Find where the given text appears and provide that cell's center as (X, Y) coordinate. 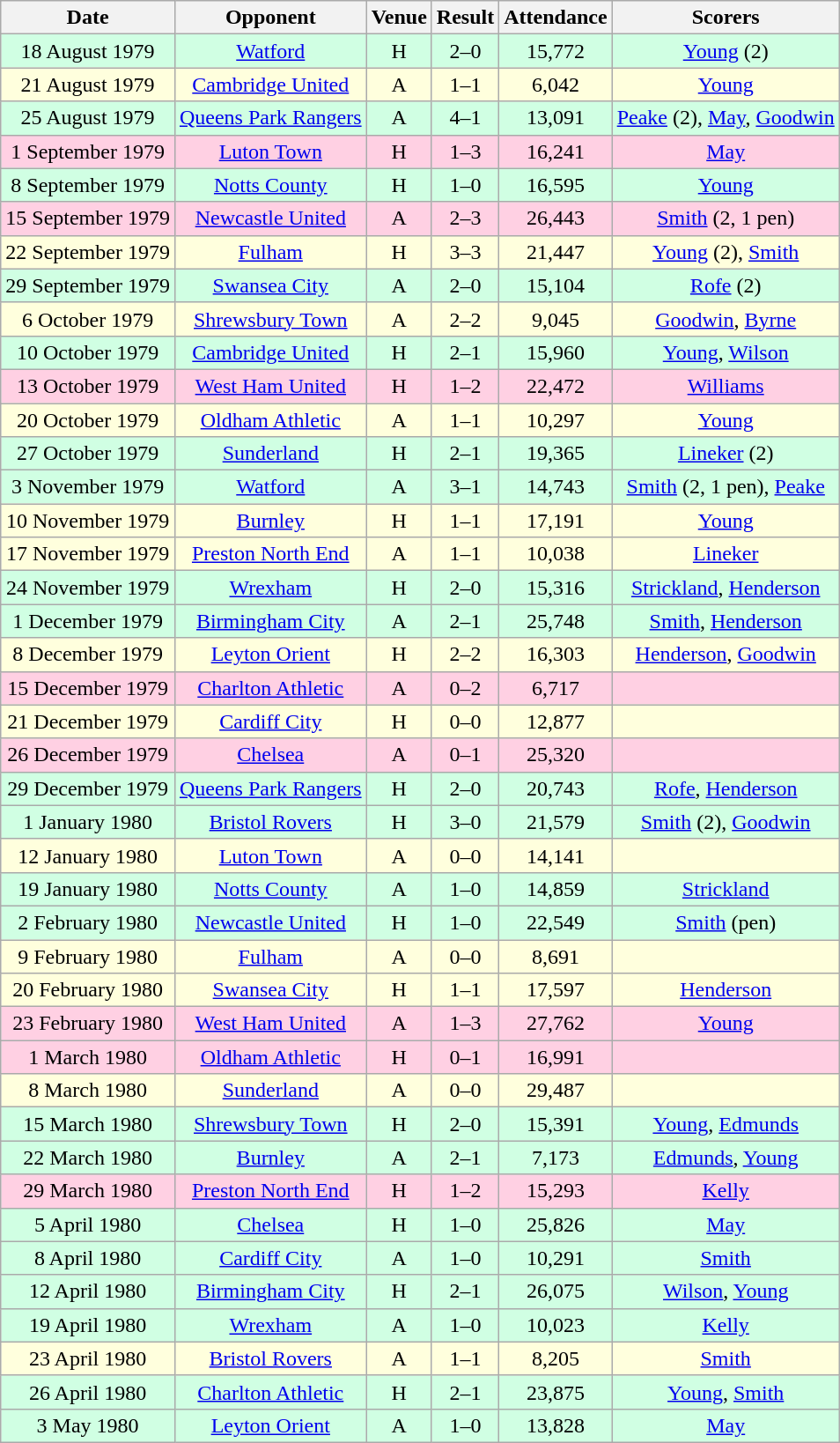
22,472 (556, 386)
10,297 (556, 420)
15 March 1980 (88, 1124)
3 November 1979 (88, 487)
9 February 1980 (88, 956)
15,293 (556, 1191)
Rofe, Henderson (726, 788)
1 January 1980 (88, 822)
21 August 1979 (88, 85)
8 March 1980 (88, 1091)
8 December 1979 (88, 655)
25 August 1979 (88, 118)
25,320 (556, 755)
Wilson, Young (726, 1291)
9,045 (556, 319)
29 December 1979 (88, 788)
8,205 (556, 1358)
29 September 1979 (88, 285)
Venue (399, 18)
8,691 (556, 956)
14,859 (556, 889)
12,877 (556, 721)
13 October 1979 (88, 386)
10,291 (556, 1258)
16,303 (556, 655)
6,717 (556, 688)
Peake (2), May, Goodwin (726, 118)
10 November 1979 (88, 521)
Rofe (2) (726, 285)
Date (88, 18)
10,023 (556, 1325)
20 October 1979 (88, 420)
19,365 (556, 454)
26 December 1979 (88, 755)
Henderson (726, 990)
3–3 (465, 252)
Strickland (726, 889)
Opponent (270, 18)
Strickland, Henderson (726, 588)
29,487 (556, 1091)
Lineker (726, 554)
12 April 1980 (88, 1291)
15,391 (556, 1124)
1 March 1980 (88, 1057)
Smith, Henderson (726, 621)
18 August 1979 (88, 51)
10 October 1979 (88, 352)
29 March 1980 (88, 1191)
22,549 (556, 922)
8 April 1980 (88, 1258)
13,091 (556, 118)
15,104 (556, 285)
19 April 1980 (88, 1325)
Smith (2, 1 pen), Peake (726, 487)
Smith (2), Goodwin (726, 822)
3 May 1980 (88, 1425)
24 November 1979 (88, 588)
Williams (726, 386)
Attendance (556, 18)
15 December 1979 (88, 688)
2 February 1980 (88, 922)
Smith (2, 1 pen) (726, 218)
Lineker (2) (726, 454)
Young, Edmunds (726, 1124)
1 September 1979 (88, 152)
2–3 (465, 218)
27 October 1979 (88, 454)
Young (2), Smith (726, 252)
6 October 1979 (88, 319)
15,316 (556, 588)
26,443 (556, 218)
7,173 (556, 1158)
22 March 1980 (88, 1158)
23 February 1980 (88, 1024)
17,597 (556, 990)
15,772 (556, 51)
25,748 (556, 621)
17 November 1979 (88, 554)
16,595 (556, 185)
14,141 (556, 855)
Edmunds, Young (726, 1158)
Scorers (726, 18)
26,075 (556, 1291)
25,826 (556, 1225)
21,579 (556, 822)
Smith (pen) (726, 922)
3–0 (465, 822)
6,042 (556, 85)
Young, Wilson (726, 352)
14,743 (556, 487)
1 December 1979 (88, 621)
20,743 (556, 788)
23,875 (556, 1392)
16,991 (556, 1057)
Young (2) (726, 51)
Result (465, 18)
15 September 1979 (88, 218)
0–2 (465, 688)
10,038 (556, 554)
19 January 1980 (88, 889)
Goodwin, Byrne (726, 319)
3–1 (465, 487)
13,828 (556, 1425)
15,960 (556, 352)
26 April 1980 (88, 1392)
4–1 (465, 118)
21 December 1979 (88, 721)
Henderson, Goodwin (726, 655)
5 April 1980 (88, 1225)
27,762 (556, 1024)
23 April 1980 (88, 1358)
8 September 1979 (88, 185)
Young, Smith (726, 1392)
22 September 1979 (88, 252)
21,447 (556, 252)
16,241 (556, 152)
17,191 (556, 521)
12 January 1980 (88, 855)
20 February 1980 (88, 990)
